Return (x, y) of the center of cell containing provided text 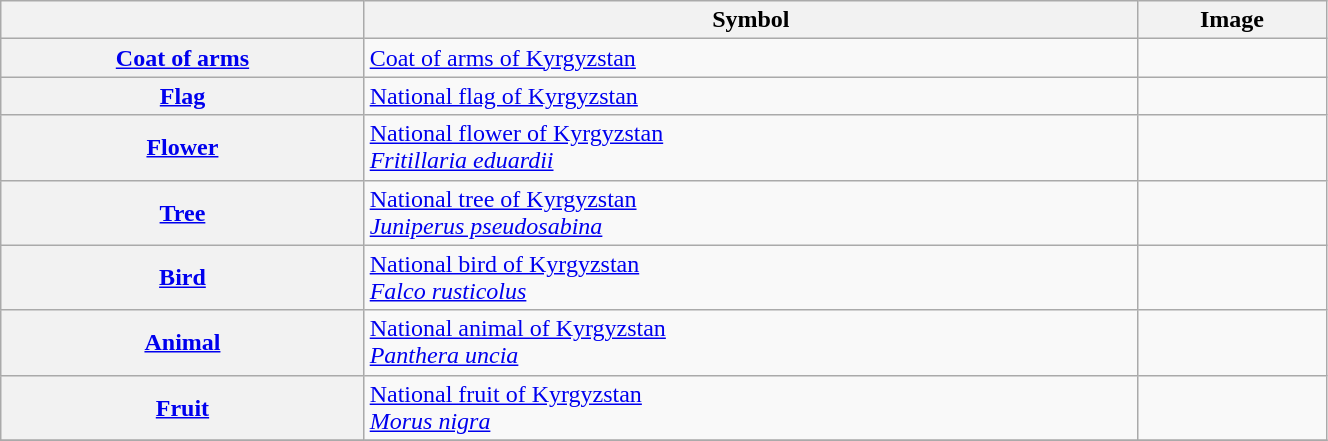
National flag of Kyrgyzstan (750, 96)
Fruit (182, 408)
Coat of arms of Kyrgyzstan (750, 58)
Flower (182, 148)
National animal of Kyrgyzstan Panthera uncia (750, 342)
Flag (182, 96)
Animal (182, 342)
Tree (182, 212)
National flower of Kyrgyzstan Fritillaria eduardii (750, 148)
Bird (182, 278)
Symbol (750, 20)
National tree of Kyrgyzstan Juniperus pseudosabina (750, 212)
Image (1232, 20)
National fruit of Kyrgyzstan Morus nigra (750, 408)
Coat of arms (182, 58)
National bird of Kyrgyzstan Falco rusticolus (750, 278)
